Output the (X, Y) coordinate of the center of the cell containing the given text.  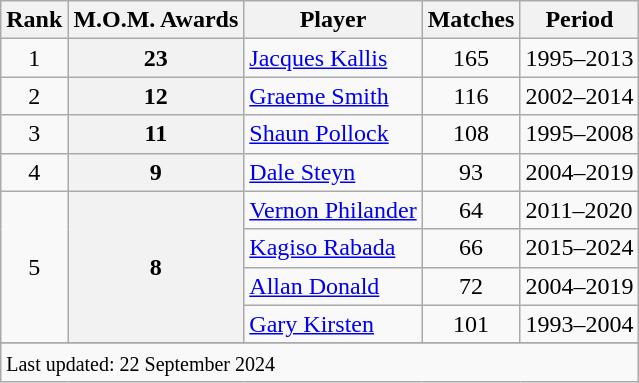
1993–2004 (580, 324)
1995–2013 (580, 58)
Kagiso Rabada (333, 248)
Rank (34, 20)
2011–2020 (580, 210)
4 (34, 172)
3 (34, 134)
2002–2014 (580, 96)
Graeme Smith (333, 96)
165 (471, 58)
Allan Donald (333, 286)
Period (580, 20)
5 (34, 267)
Player (333, 20)
108 (471, 134)
8 (156, 267)
72 (471, 286)
Gary Kirsten (333, 324)
Vernon Philander (333, 210)
2015–2024 (580, 248)
Dale Steyn (333, 172)
Jacques Kallis (333, 58)
66 (471, 248)
M.O.M. Awards (156, 20)
Last updated: 22 September 2024 (320, 362)
1995–2008 (580, 134)
9 (156, 172)
1 (34, 58)
93 (471, 172)
23 (156, 58)
11 (156, 134)
101 (471, 324)
Shaun Pollock (333, 134)
12 (156, 96)
64 (471, 210)
Matches (471, 20)
116 (471, 96)
2 (34, 96)
